Scan for the cell matching the given text and deliver its [X, Y] coordinate at center. 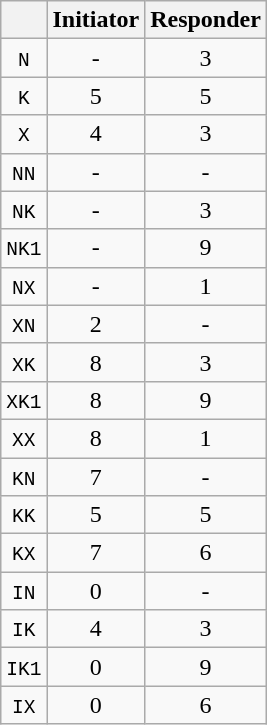
KX [24, 553]
XN [24, 324]
IN [24, 591]
IK1 [24, 667]
Initiator [96, 20]
KN [24, 477]
NN [24, 172]
IK [24, 629]
XK1 [24, 400]
NK [24, 210]
IX [24, 705]
XK [24, 362]
KK [24, 515]
N [24, 58]
Responder [206, 20]
K [24, 96]
XX [24, 438]
2 [96, 324]
X [24, 134]
NK1 [24, 248]
NX [24, 286]
